Capture the cell that displays the provided text and extract its [X, Y] central coordinate. 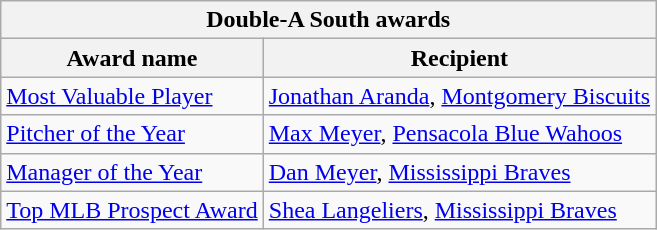
Max Meyer, Pensacola Blue Wahoos [459, 134]
Top MLB Prospect Award [132, 210]
Award name [132, 58]
Most Valuable Player [132, 96]
Manager of the Year [132, 172]
Recipient [459, 58]
Dan Meyer, Mississippi Braves [459, 172]
Double-A South awards [328, 20]
Pitcher of the Year [132, 134]
Jonathan Aranda, Montgomery Biscuits [459, 96]
Shea Langeliers, Mississippi Braves [459, 210]
